Search for the cell housing the specified text and yield its (x, y) center coordinate. 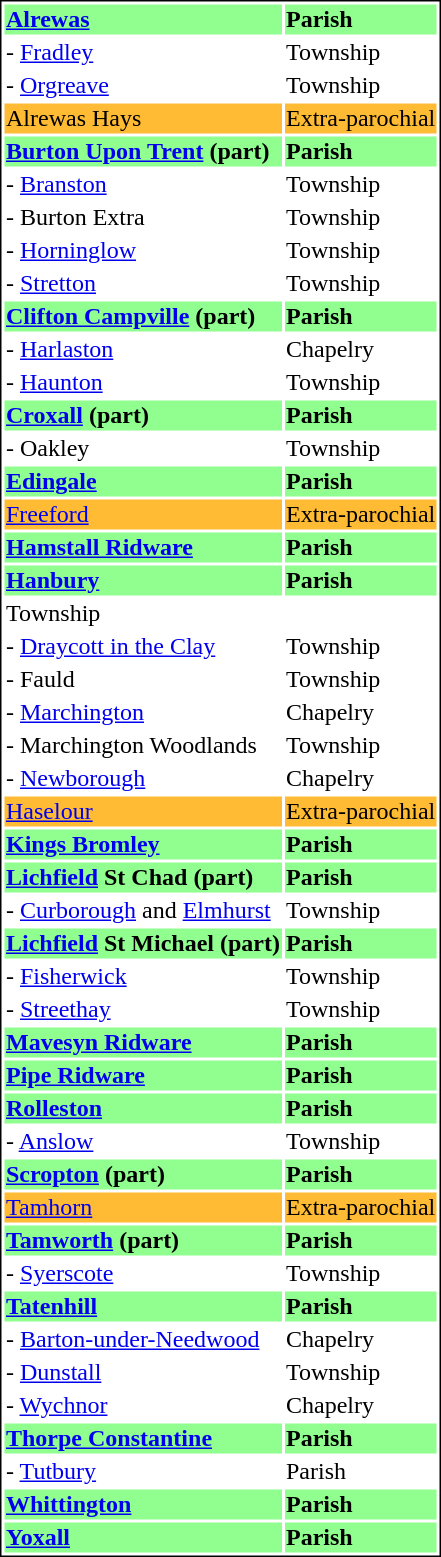
Burton Upon Trent (part) (142, 151)
- Dunstall (142, 1373)
- Haunton (142, 383)
Alrewas (142, 19)
Kings Bromley (142, 845)
- Horninglow (142, 251)
Tamhorn (142, 1207)
Whittington (142, 1505)
- Barton-under-Needwood (142, 1339)
Clifton Campville (part) (142, 317)
- Wychnor (142, 1405)
Freeford (142, 515)
Croxall (part) (142, 415)
- Syerscote (142, 1273)
Mavesyn Ridware (142, 1043)
Rolleston (142, 1109)
- Burton Extra (142, 217)
- Curborough and Elmhurst (142, 911)
- Fradley (142, 53)
Lichfield St Chad (part) (142, 877)
Tatenhill (142, 1307)
- Oakley (142, 449)
- Branston (142, 185)
Edingale (142, 481)
Lichfield St Michael (part) (142, 943)
- Harlaston (142, 349)
- Stretton (142, 283)
- Draycott in the Clay (142, 647)
Thorpe Constantine (142, 1439)
Scropton (part) (142, 1175)
Yoxall (142, 1537)
- Orgreave (142, 85)
- Marchington (142, 713)
Haselour (142, 811)
Alrewas Hays (142, 119)
Pipe Ridware (142, 1075)
- Tutbury (142, 1471)
Hamstall Ridware (142, 547)
- Fisherwick (142, 977)
- Newborough (142, 779)
- Anslow (142, 1141)
- Marchington Woodlands (142, 745)
Hanbury (142, 581)
Tamworth (part) (142, 1241)
- Fauld (142, 679)
- Streethay (142, 1009)
